Determine the [x, y] coordinate at the center of the cell enclosing the given text.  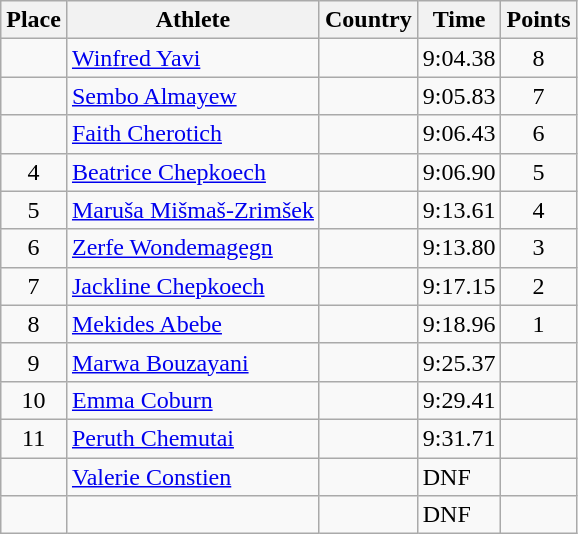
Mekides Abebe [192, 324]
9:13.61 [459, 210]
Valerie Constien [192, 477]
9:04.38 [459, 58]
9:25.37 [459, 362]
Maruša Mišmaš-Zrimšek [192, 210]
10 [34, 400]
9:31.71 [459, 438]
9:17.15 [459, 286]
Points [538, 20]
Jackline Chepkoech [192, 286]
Marwa Bouzayani [192, 362]
Zerfe Wondemagegn [192, 248]
Peruth Chemutai [192, 438]
2 [538, 286]
3 [538, 248]
9:18.96 [459, 324]
Athlete [192, 20]
9:06.90 [459, 172]
Faith Cherotich [192, 134]
Place [34, 20]
1 [538, 324]
Beatrice Chepkoech [192, 172]
9 [34, 362]
Time [459, 20]
11 [34, 438]
Emma Coburn [192, 400]
9:29.41 [459, 400]
Sembo Almayew [192, 96]
9:13.80 [459, 248]
9:05.83 [459, 96]
Winfred Yavi [192, 58]
Country [368, 20]
9:06.43 [459, 134]
